Capture the cell that displays the provided text and extract its [X, Y] central coordinate. 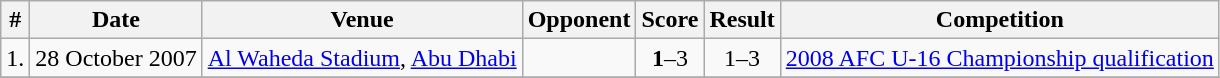
Competition [1000, 20]
Date [116, 20]
Result [742, 20]
Score [670, 20]
Opponent [579, 20]
1. [16, 58]
# [16, 20]
Al Waheda Stadium, Abu Dhabi [362, 58]
28 October 2007 [116, 58]
Venue [362, 20]
2008 AFC U-16 Championship qualification [1000, 58]
